Identify which cell holds the provided text, then report its [X, Y] central coordinate. 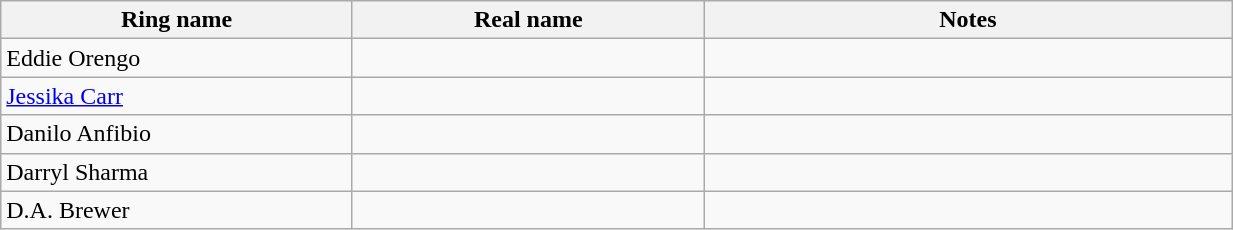
Ring name [177, 20]
Notes [968, 20]
Real name [528, 20]
D.A. Brewer [177, 210]
Eddie Orengo [177, 58]
Darryl Sharma [177, 172]
Jessika Carr [177, 96]
Danilo Anfibio [177, 134]
